From the cell containing the given text, extract its center point as [x, y] coordinate. 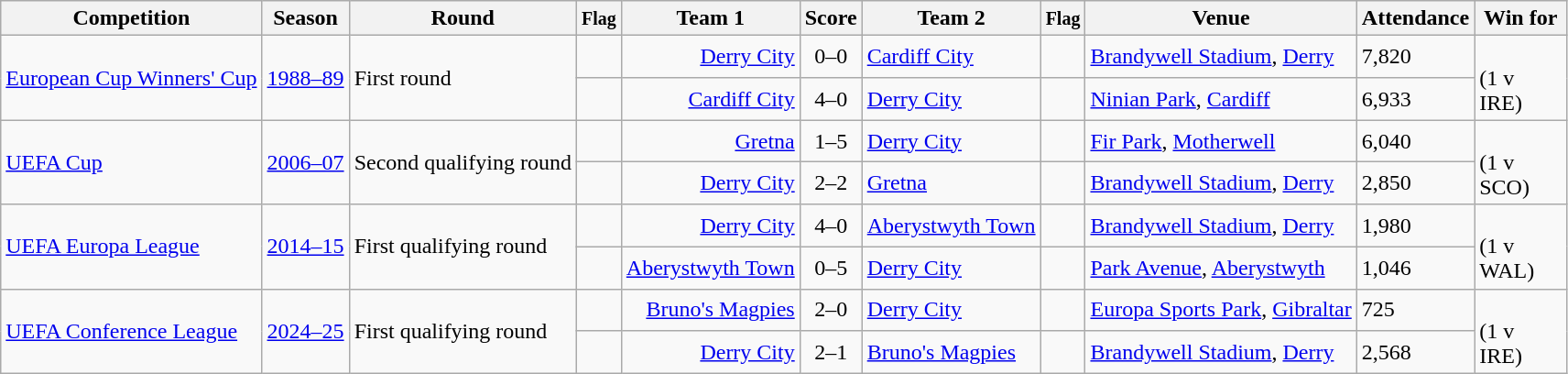
UEFA Conference League [132, 331]
First round [463, 78]
2024–25 [306, 331]
Ninian Park, Cardiff [1221, 99]
2006–07 [306, 162]
Second qualifying round [463, 162]
UEFA Cup [132, 162]
2–0 [831, 310]
2014–15 [306, 247]
6,933 [1415, 99]
0–0 [831, 57]
(1 v SCO) [1520, 162]
1–5 [831, 141]
725 [1415, 310]
Team 2 [951, 18]
2–2 [831, 183]
Attendance [1415, 18]
Team 1 [711, 18]
7,820 [1415, 57]
Win for [1520, 18]
(1 v WAL) [1520, 247]
1988–89 [306, 78]
Competition [132, 18]
6,040 [1415, 141]
Europa Sports Park, Gibraltar [1221, 310]
European Cup Winners' Cup [132, 78]
0–5 [831, 268]
2,850 [1415, 183]
2–1 [831, 352]
UEFA Europa League [132, 247]
2,568 [1415, 352]
Park Avenue, Aberystwyth [1221, 268]
1,980 [1415, 225]
1,046 [1415, 268]
Venue [1221, 18]
Score [831, 18]
Fir Park, Motherwell [1221, 141]
Round [463, 18]
Season [306, 18]
